Capture the cell that displays the provided text and extract its (X, Y) central coordinate. 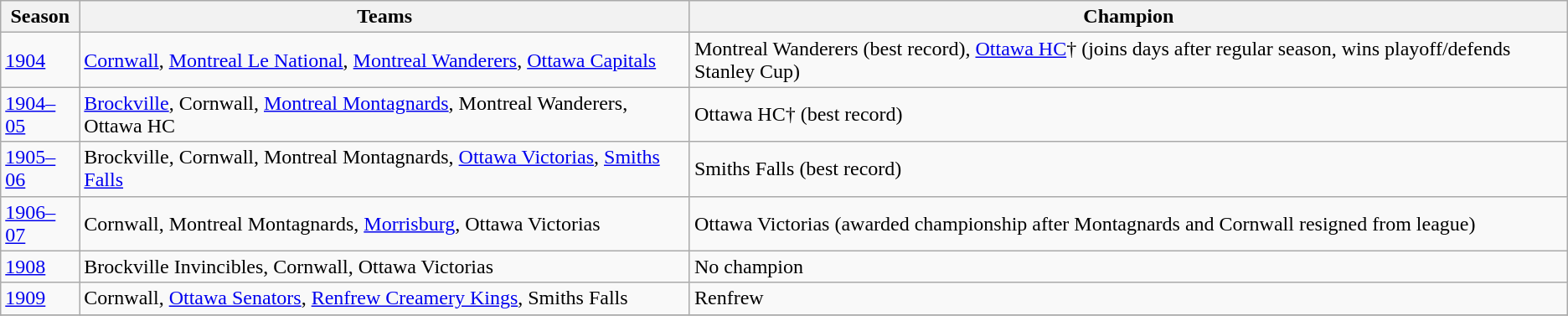
Brockville Invincibles, Cornwall, Ottawa Victorias (385, 267)
Season (40, 17)
Cornwall, Ottawa Senators, Renfrew Creamery Kings, Smiths Falls (385, 298)
1904–05 (40, 114)
Ottawa HC† (best record) (1128, 114)
Ottawa Victorias (awarded championship after Montagnards and Cornwall resigned from league) (1128, 223)
Smiths Falls (best record) (1128, 169)
Renfrew (1128, 298)
Brockville, Cornwall, Montreal Montagnards, Ottawa Victorias, Smiths Falls (385, 169)
1905–06 (40, 169)
1904 (40, 60)
Teams (385, 17)
Montreal Wanderers (best record), Ottawa HC† (joins days after regular season, wins playoff/defends Stanley Cup) (1128, 60)
Cornwall, Montreal Montagnards, Morrisburg, Ottawa Victorias (385, 223)
Brockville, Cornwall, Montreal Montagnards, Montreal Wanderers, Ottawa HC (385, 114)
1906–07 (40, 223)
1908 (40, 267)
No champion (1128, 267)
1909 (40, 298)
Champion (1128, 17)
Cornwall, Montreal Le National, Montreal Wanderers, Ottawa Capitals (385, 60)
